From the cell containing the given text, extract its center point as (X, Y) coordinate. 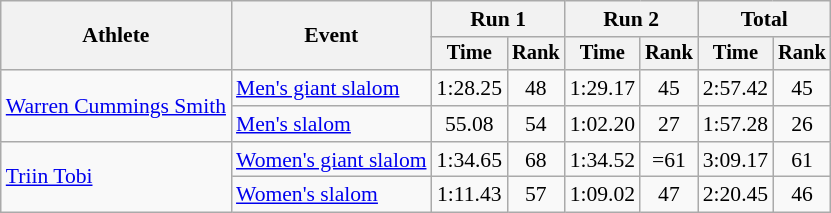
1:29.17 (602, 88)
Athlete (116, 36)
26 (802, 124)
1:28.25 (470, 88)
Total (764, 19)
1:09.02 (602, 195)
Women's giant slalom (332, 160)
Run 1 (498, 19)
54 (536, 124)
1:57.28 (736, 124)
Men's giant slalom (332, 88)
2:20.45 (736, 195)
61 (802, 160)
Warren Cummings Smith (116, 106)
1:11.43 (470, 195)
3:09.17 (736, 160)
1:02.20 (602, 124)
47 (669, 195)
1:34.65 (470, 160)
48 (536, 88)
68 (536, 160)
Run 2 (632, 19)
2:57.42 (736, 88)
57 (536, 195)
Men's slalom (332, 124)
55.08 (470, 124)
Event (332, 36)
Triin Tobi (116, 178)
46 (802, 195)
1:34.52 (602, 160)
27 (669, 124)
Women's slalom (332, 195)
=61 (669, 160)
